Return (x, y) of the center of cell containing provided text 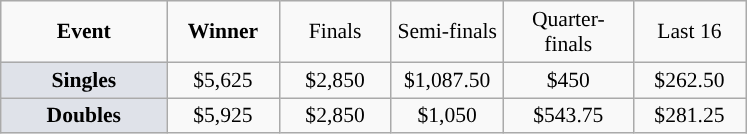
$1,087.50 (447, 80)
$5,925 (223, 116)
Finals (335, 32)
$1,050 (447, 116)
Event (84, 32)
Singles (84, 80)
$262.50 (689, 80)
$5,625 (223, 80)
$543.75 (568, 116)
Doubles (84, 116)
Last 16 (689, 32)
Winner (223, 32)
$450 (568, 80)
$281.25 (689, 116)
Quarter-finals (568, 32)
Semi-finals (447, 32)
